Find where the given text appears and provide that cell's center as [x, y] coordinate. 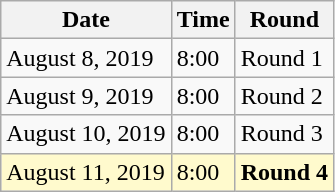
Round 3 [284, 134]
Time [203, 20]
Date [86, 20]
Round [284, 20]
Round 4 [284, 172]
Round 1 [284, 58]
Round 2 [284, 96]
August 11, 2019 [86, 172]
August 10, 2019 [86, 134]
August 9, 2019 [86, 96]
August 8, 2019 [86, 58]
